Identify which cell holds the provided text, then report its [X, Y] central coordinate. 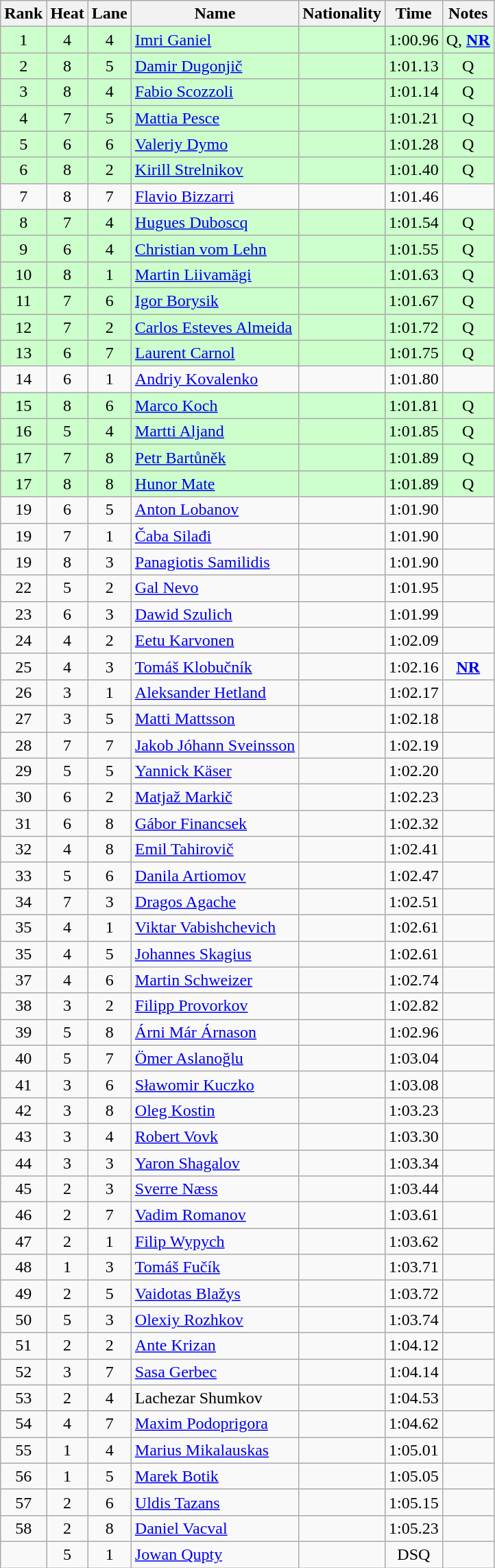
Uldis Tazans [215, 1502]
Q, NR [468, 40]
25 [23, 666]
Petr Bartůněk [215, 458]
Name [215, 14]
Aleksander Hetland [215, 692]
1:03.72 [413, 1294]
55 [23, 1450]
1:01.95 [413, 588]
1:03.61 [413, 1215]
34 [23, 902]
1:02.51 [413, 902]
48 [23, 1267]
40 [23, 1058]
Marius Mikalauskas [215, 1450]
46 [23, 1215]
1:02.16 [413, 666]
Maxim Podoprigora [215, 1424]
Martti Aljand [215, 432]
1:03.34 [413, 1163]
Christian vom Lehn [215, 248]
1:01.75 [413, 353]
1:04.53 [413, 1398]
1:01.63 [413, 274]
58 [23, 1528]
57 [23, 1502]
Jakob Jóhann Sveinsson [215, 745]
Anton Lobanov [215, 510]
Yannick Käser [215, 771]
Oleg Kostin [215, 1110]
1:05.01 [413, 1450]
Fabio Scozzoli [215, 92]
27 [23, 718]
Lachezar Shumkov [215, 1398]
39 [23, 1032]
Dawid Szulich [215, 614]
1:01.28 [413, 144]
1:01.99 [413, 614]
38 [23, 1006]
Martin Schweizer [215, 980]
Martin Liivamägi [215, 274]
Vadim Romanov [215, 1215]
Danila Artiomov [215, 876]
Lane [110, 14]
28 [23, 745]
Ömer Aslanoğlu [215, 1058]
10 [23, 274]
1:04.12 [413, 1346]
1:03.44 [413, 1189]
33 [23, 876]
Robert Vovk [215, 1136]
Filip Wypych [215, 1241]
Ante Krizan [215, 1346]
9 [23, 248]
24 [23, 640]
DSQ [413, 1554]
1:03.62 [413, 1241]
15 [23, 406]
Damir Dugonjič [215, 66]
Tomáš Fučík [215, 1267]
Rank [23, 14]
43 [23, 1136]
54 [23, 1424]
Daniel Vacval [215, 1528]
1:01.67 [413, 301]
Olexiy Rozhkov [215, 1320]
29 [23, 771]
1:01.40 [413, 170]
16 [23, 432]
47 [23, 1241]
Flavio Bizzarri [215, 196]
1:05.05 [413, 1476]
Igor Borysik [215, 301]
Viktar Vabishchevich [215, 928]
56 [23, 1476]
51 [23, 1346]
52 [23, 1372]
Gábor Financsek [215, 823]
Carlos Esteves Almeida [215, 327]
1:03.23 [413, 1110]
1:02.20 [413, 771]
1:02.23 [413, 797]
Kirill Strelnikov [215, 170]
Imri Ganiel [215, 40]
Laurent Carnol [215, 353]
1:01.14 [413, 92]
Sławomir Kuczko [215, 1084]
1:01.81 [413, 406]
1:03.74 [413, 1320]
Time [413, 14]
1:01.13 [413, 66]
11 [23, 301]
Sasa Gerbec [215, 1372]
1:03.04 [413, 1058]
1:03.08 [413, 1084]
Heat [67, 14]
1:04.62 [413, 1424]
Árni Már Árnason [215, 1032]
44 [23, 1163]
32 [23, 850]
Marco Koch [215, 406]
13 [23, 353]
22 [23, 588]
12 [23, 327]
50 [23, 1320]
Hunor Mate [215, 484]
26 [23, 692]
Andriy Kovalenko [215, 379]
1:05.23 [413, 1528]
1:02.82 [413, 1006]
Valeriy Dymo [215, 144]
1:02.09 [413, 640]
Yaron Shagalov [215, 1163]
1:03.30 [413, 1136]
1:02.47 [413, 876]
Jowan Qupty [215, 1554]
Hugues Duboscq [215, 222]
Johannes Skagius [215, 954]
Gal Nevo [215, 588]
1:05.15 [413, 1502]
Dragos Agache [215, 902]
1:01.80 [413, 379]
1:01.85 [413, 432]
1:02.41 [413, 850]
Mattia Pesce [215, 118]
NR [468, 666]
Emil Tahirovič [215, 850]
1:02.19 [413, 745]
Eetu Karvonen [215, 640]
Nationality [342, 14]
Čaba Silađi [215, 536]
Sverre Næss [215, 1189]
1:01.46 [413, 196]
1:02.96 [413, 1032]
1:01.54 [413, 222]
30 [23, 797]
1:04.14 [413, 1372]
49 [23, 1294]
42 [23, 1110]
Matti Mattsson [215, 718]
Matjaž Markič [215, 797]
53 [23, 1398]
1:01.21 [413, 118]
1:02.74 [413, 980]
37 [23, 980]
Marek Botik [215, 1476]
1:00.96 [413, 40]
1:01.72 [413, 327]
23 [23, 614]
1:02.17 [413, 692]
Vaidotas Blažys [215, 1294]
Filipp Provorkov [215, 1006]
1:02.18 [413, 718]
Tomáš Klobučník [215, 666]
45 [23, 1189]
1:02.32 [413, 823]
Panagiotis Samilidis [215, 562]
Notes [468, 14]
14 [23, 379]
41 [23, 1084]
1:03.71 [413, 1267]
1:01.55 [413, 248]
31 [23, 823]
